Locate the cell with the specified text and output its (x, y) center coordinate. 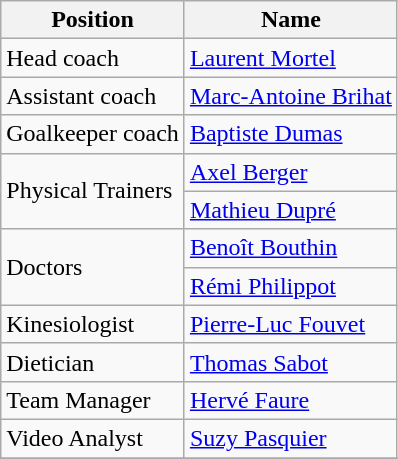
Team Manager (93, 400)
Dietician (93, 362)
Laurent Mortel (290, 58)
Thomas Sabot (290, 362)
Goalkeeper coach (93, 134)
Axel Berger (290, 172)
Pierre-Luc Fouvet (290, 324)
Marc-Antoine Brihat (290, 96)
Suzy Pasquier (290, 438)
Video Analyst (93, 438)
Kinesiologist (93, 324)
Position (93, 20)
Doctors (93, 267)
Head coach (93, 58)
Mathieu Dupré (290, 210)
Benoît Bouthin (290, 248)
Baptiste Dumas (290, 134)
Assistant coach (93, 96)
Hervé Faure (290, 400)
Physical Trainers (93, 191)
Name (290, 20)
Rémi Philippot (290, 286)
